Determine the [X, Y] coordinate at the center of the cell enclosing the given text.  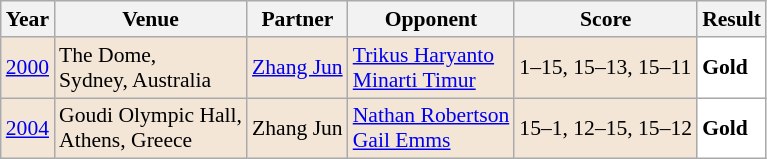
Trikus Haryanto Minarti Timur [432, 68]
2000 [28, 68]
Result [732, 19]
Venue [150, 19]
Nathan Robertson Gail Emms [432, 128]
Year [28, 19]
Score [606, 19]
The Dome,Sydney, Australia [150, 68]
15–1, 12–15, 15–12 [606, 128]
2004 [28, 128]
Partner [298, 19]
Goudi Olympic Hall,Athens, Greece [150, 128]
1–15, 15–13, 15–11 [606, 68]
Opponent [432, 19]
